Determine the [X, Y] coordinate at the center of the cell enclosing the given text.  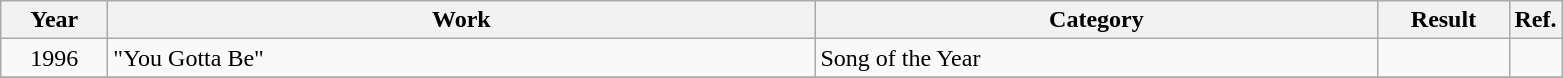
Song of the Year [1096, 58]
1996 [54, 58]
Year [54, 20]
"You Gotta Be" [462, 58]
Ref. [1536, 20]
Category [1096, 20]
Work [462, 20]
Result [1444, 20]
